Detect which cell encompasses the target text, then output its [X, Y] center coordinate. 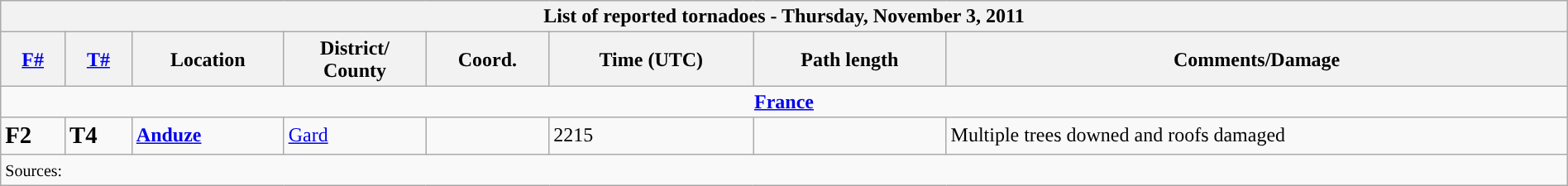
Anduze [208, 136]
T# [99, 60]
F# [33, 60]
District/County [355, 60]
2215 [652, 136]
List of reported tornadoes - Thursday, November 3, 2011 [784, 17]
Coord. [488, 60]
Comments/Damage [1257, 60]
Multiple trees downed and roofs damaged [1257, 136]
France [784, 102]
Gard [355, 136]
F2 [33, 136]
Sources: [784, 169]
T4 [99, 136]
Path length [850, 60]
Location [208, 60]
Time (UTC) [652, 60]
